Extract the (X, Y) coordinate from the center of the cell holding the provided text.  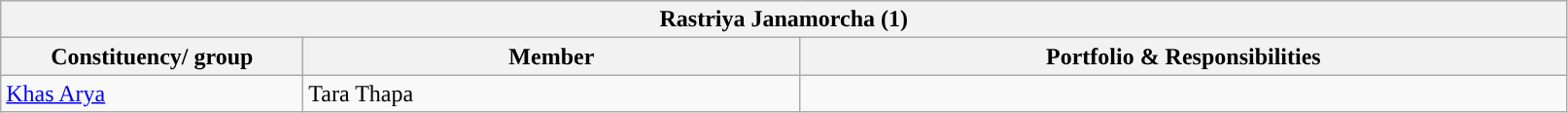
Khas Arya (152, 94)
Portfolio & Responsibilities (1184, 56)
Rastriya Janamorcha (1) (784, 19)
Constituency/ group (152, 56)
Tara Thapa (552, 94)
Member (552, 56)
